Locate the cell with the specified text and output its (X, Y) center coordinate. 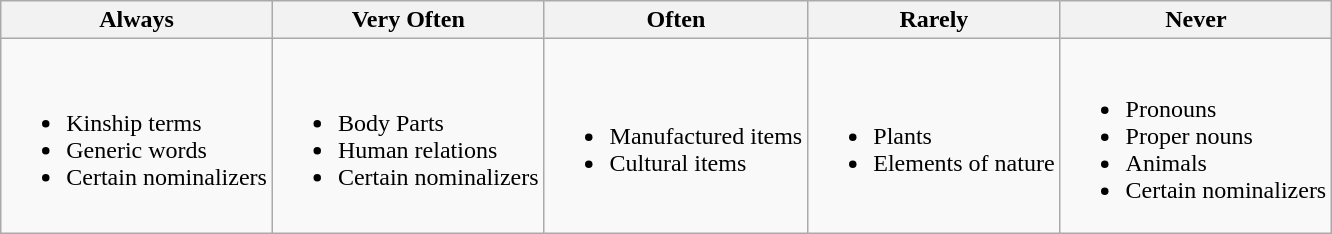
Often (676, 20)
Very Often (408, 20)
PlantsElements of nature (934, 136)
Kinship termsGeneric wordsCertain nominalizers (137, 136)
Rarely (934, 20)
Manufactured itemsCultural items (676, 136)
Always (137, 20)
PronounsProper nounsAnimalsCertain nominalizers (1196, 136)
Never (1196, 20)
Body PartsHuman relationsCertain nominalizers (408, 136)
